Locate the cell with the specified text and output its [x, y] center coordinate. 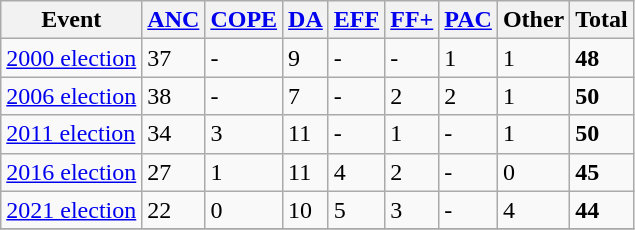
2006 election [72, 96]
34 [174, 134]
45 [602, 172]
COPE [244, 20]
ANC [174, 20]
9 [306, 58]
38 [174, 96]
Other [533, 20]
2021 election [72, 210]
7 [306, 96]
10 [306, 210]
Event [72, 20]
DA [306, 20]
37 [174, 58]
2011 election [72, 134]
27 [174, 172]
Total [602, 20]
EFF [356, 20]
2000 election [72, 58]
5 [356, 210]
PAC [468, 20]
2016 election [72, 172]
22 [174, 210]
FF+ [412, 20]
44 [602, 210]
48 [602, 58]
